Find where the given text appears and provide that cell's center as [x, y] coordinate. 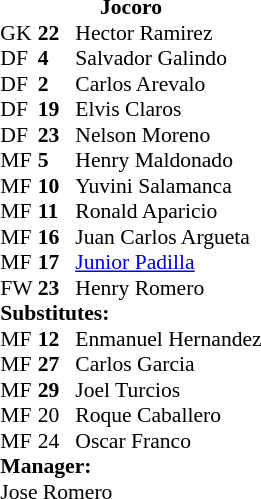
29 [57, 389]
Yuvini Salamanca [168, 185]
11 [57, 211]
12 [57, 338]
16 [57, 236]
Hector Ramirez [168, 32]
Elvis Claros [168, 109]
27 [57, 364]
Roque Caballero [168, 415]
22 [57, 32]
GK [19, 32]
4 [57, 58]
Joel Turcios [168, 389]
Salvador Galindo [168, 58]
Enmanuel Hernandez [168, 338]
17 [57, 262]
Henry Romero [168, 287]
Substitutes: [130, 313]
Manager: [130, 466]
Carlos Arevalo [168, 83]
5 [57, 160]
FW [19, 287]
Ronald Aparicio [168, 211]
Junior Padilla [168, 262]
Carlos Garcia [168, 364]
20 [57, 415]
Oscar Franco [168, 440]
Nelson Moreno [168, 134]
Juan Carlos Argueta [168, 236]
10 [57, 185]
2 [57, 83]
19 [57, 109]
24 [57, 440]
Henry Maldonado [168, 160]
